Identify which cell holds the provided text, then report its [X, Y] central coordinate. 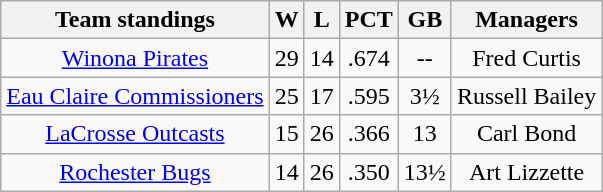
.366 [368, 134]
PCT [368, 20]
29 [286, 58]
Managers [526, 20]
Russell Bailey [526, 96]
Fred Curtis [526, 58]
.674 [368, 58]
Eau Claire Commissioners [135, 96]
13½ [424, 172]
17 [322, 96]
3½ [424, 96]
W [286, 20]
13 [424, 134]
.595 [368, 96]
.350 [368, 172]
LaCrosse Outcasts [135, 134]
Winona Pirates [135, 58]
Art Lizzette [526, 172]
Rochester Bugs [135, 172]
GB [424, 20]
Team standings [135, 20]
25 [286, 96]
L [322, 20]
15 [286, 134]
Carl Bond [526, 134]
-- [424, 58]
